Search for the cell housing the specified text and yield its [X, Y] center coordinate. 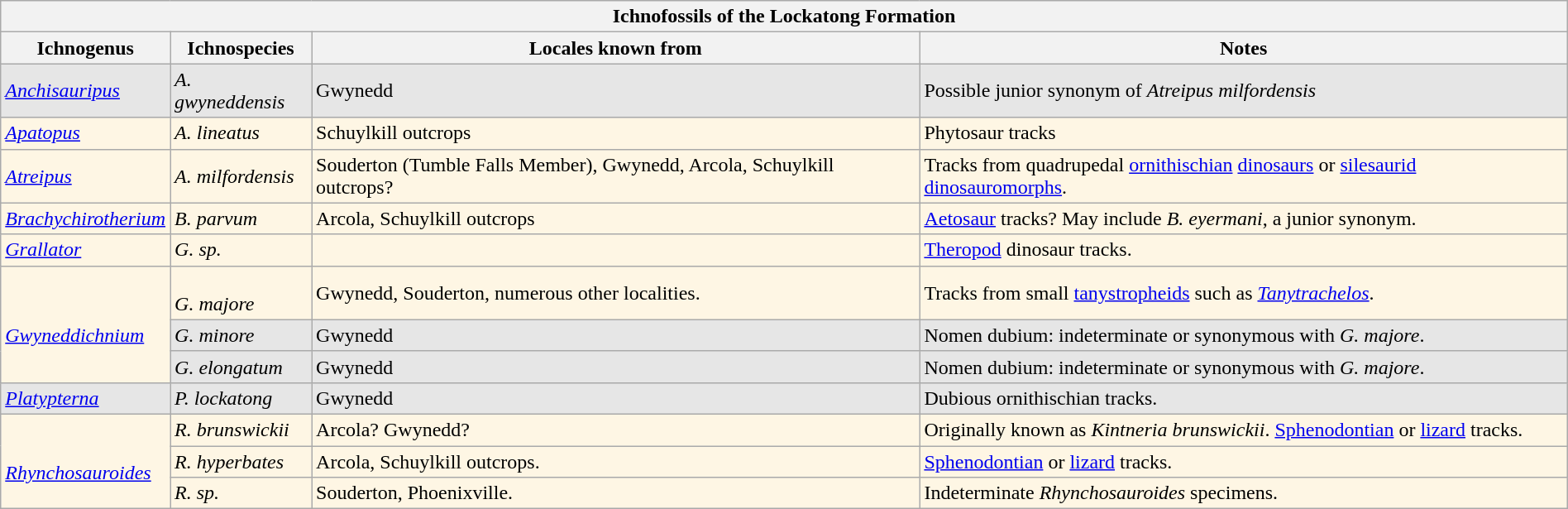
Souderton (Tumble Falls Member), Gwynedd, Arcola, Schuylkill outcrops? [615, 175]
Arcola, Schuylkill outcrops. [615, 461]
B. parvum [241, 218]
Ichnofossils of the Lockatong Formation [784, 17]
Apatopus [86, 133]
Ichnogenus [86, 48]
Tracks from quadrupedal ornithischian dinosaurs or silesaurid dinosauromorphs. [1244, 175]
Rhynchosauroides [86, 461]
A. milfordensis [241, 175]
Platypterna [86, 398]
Locales known from [615, 48]
Theropod dinosaur tracks. [1244, 250]
Atreipus [86, 175]
Dubious ornithischian tracks. [1244, 398]
Souderton, Phoenixville. [615, 493]
G. elongatum [241, 367]
R. sp. [241, 493]
G. minore [241, 335]
Originally known as Kintneria brunswickii. Sphenodontian or lizard tracks. [1244, 430]
A. lineatus [241, 133]
Ichnospecies [241, 48]
R. brunswickii [241, 430]
Notes [1244, 48]
Tracks from small tanystropheids such as Tanytrachelos. [1244, 293]
Arcola? Gwynedd? [615, 430]
Gwyneddichnium [86, 324]
Phytosaur tracks [1244, 133]
Gwynedd, Souderton, numerous other localities. [615, 293]
Schuylkill outcrops [615, 133]
Aetosaur tracks? May include B. eyermani, a junior synonym. [1244, 218]
Indeterminate Rhynchosauroides specimens. [1244, 493]
Possible junior synonym of Atreipus milfordensis [1244, 91]
Anchisauripus [86, 91]
P. lockatong [241, 398]
Arcola, Schuylkill outcrops [615, 218]
G. sp. [241, 250]
R. hyperbates [241, 461]
Brachychirotherium [86, 218]
A. gwyneddensis [241, 91]
Sphenodontian or lizard tracks. [1244, 461]
G. majore [241, 293]
Grallator [86, 250]
